Identify which cell holds the provided text, then report its [x, y] central coordinate. 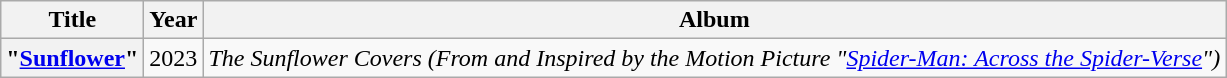
"Sunflower" [72, 58]
Title [72, 20]
2023 [174, 58]
Album [714, 20]
The Sunflower Covers (From and Inspired by the Motion Picture "Spider-Man: Across the Spider-Verse") [714, 58]
Year [174, 20]
